Return the (x, y) coordinate for the center point of the cell that contains the specified text.  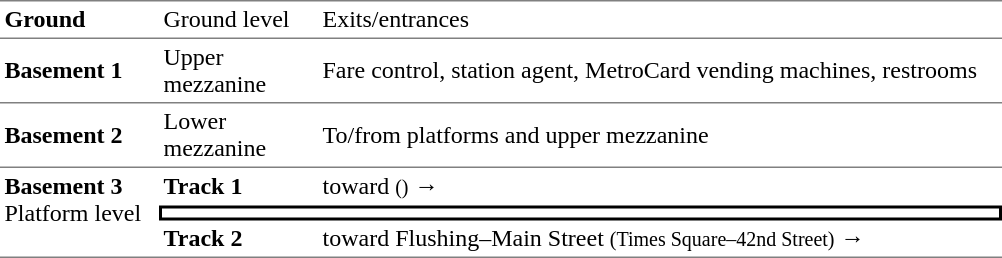
Track 2 (238, 239)
Ground (80, 20)
Basement 2 (80, 136)
To/from platforms and upper mezzanine (660, 136)
Upper mezzanine (238, 71)
toward Flushing–Main Street (Times Square–42nd Street) → (660, 239)
Lower mezzanine (238, 136)
Fare control, station agent, MetroCard vending machines, restrooms (660, 71)
Exits/entrances (660, 20)
Track 1 (238, 187)
Basement 3Platform level (80, 213)
Ground level (238, 20)
Basement 1 (80, 71)
toward () → (660, 187)
